Return [x, y] of the center of cell containing provided text 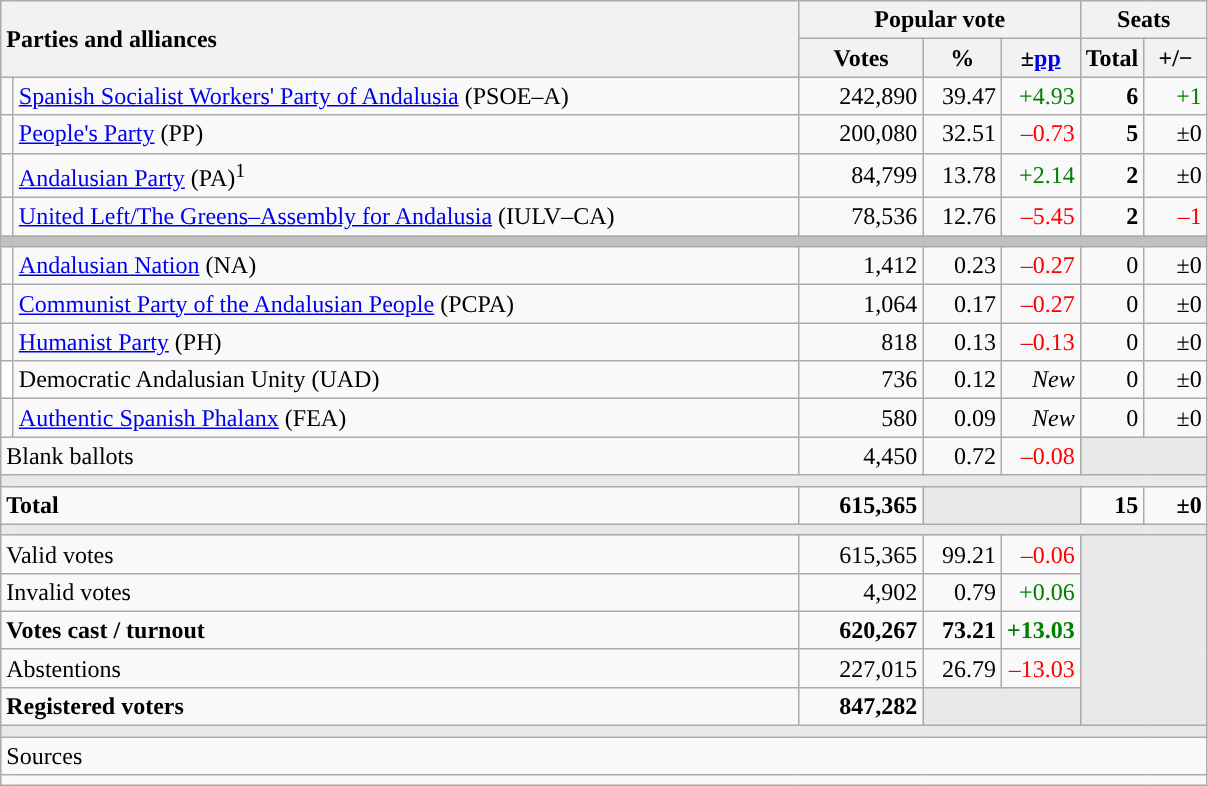
Sources [604, 756]
–5.45 [1040, 217]
818 [861, 342]
+/− [1176, 58]
Blank ballots [400, 456]
–0.06 [1040, 554]
Communist Party of the Andalusian People (PCPA) [406, 304]
–0.73 [1040, 134]
Spanish Socialist Workers' Party of Andalusia (PSOE–A) [406, 96]
0.12 [962, 380]
13.78 [962, 176]
People's Party (PP) [406, 134]
99.21 [962, 554]
0.72 [962, 456]
Valid votes [400, 554]
200,080 [861, 134]
–0.08 [1040, 456]
+1 [1176, 96]
4,450 [861, 456]
–0.13 [1040, 342]
% [962, 58]
Invalid votes [400, 592]
Andalusian Party (PA)1 [406, 176]
78,536 [861, 217]
4,902 [861, 592]
0.09 [962, 418]
0.79 [962, 592]
620,267 [861, 630]
Votes cast / turnout [400, 630]
0.23 [962, 266]
1,064 [861, 304]
6 [1112, 96]
Registered voters [400, 706]
39.47 [962, 96]
Parties and alliances [400, 39]
847,282 [861, 706]
+2.14 [1040, 176]
Popular vote [940, 20]
Authentic Spanish Phalanx (FEA) [406, 418]
5 [1112, 134]
Abstentions [400, 668]
Votes [861, 58]
12.76 [962, 217]
0.13 [962, 342]
0.17 [962, 304]
United Left/The Greens–Assembly for Andalusia (IULV–CA) [406, 217]
Humanist Party (PH) [406, 342]
+4.93 [1040, 96]
580 [861, 418]
+0.06 [1040, 592]
227,015 [861, 668]
84,799 [861, 176]
736 [861, 380]
32.51 [962, 134]
±pp [1040, 58]
Seats [1144, 20]
Andalusian Nation (NA) [406, 266]
–13.03 [1040, 668]
Democratic Andalusian Unity (UAD) [406, 380]
73.21 [962, 630]
26.79 [962, 668]
+13.03 [1040, 630]
15 [1112, 505]
242,890 [861, 96]
–1 [1176, 217]
1,412 [861, 266]
